Return (x, y) of the center of cell containing provided text 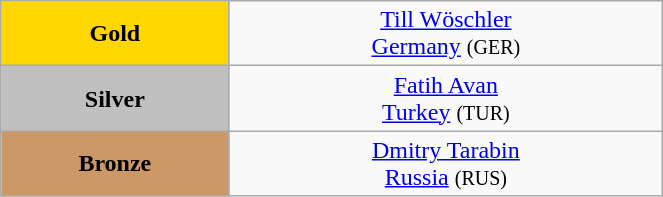
Dmitry Tarabin Russia (RUS) (446, 164)
Bronze (115, 164)
Gold (115, 34)
Silver (115, 98)
Till Wöschler Germany (GER) (446, 34)
Fatih Avan Turkey (TUR) (446, 98)
